Scan for the cell matching the given text and deliver its (x, y) coordinate at center. 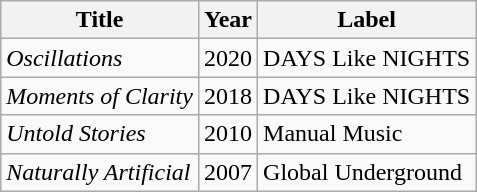
Label (367, 20)
2010 (228, 134)
Title (100, 20)
Manual Music (367, 134)
Oscillations (100, 58)
Naturally Artificial (100, 172)
2007 (228, 172)
Untold Stories (100, 134)
2020 (228, 58)
Global Underground (367, 172)
Year (228, 20)
Moments of Clarity (100, 96)
2018 (228, 96)
